From the cell containing the given text, extract its center point as (x, y) coordinate. 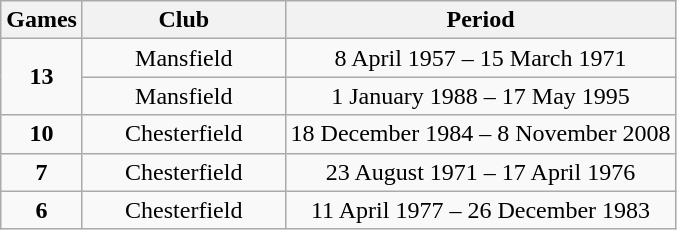
Games (42, 20)
18 December 1984 – 8 November 2008 (480, 134)
Period (480, 20)
23 August 1971 – 17 April 1976 (480, 172)
7 (42, 172)
10 (42, 134)
8 April 1957 – 15 March 1971 (480, 58)
13 (42, 77)
1 January 1988 – 17 May 1995 (480, 96)
Club (184, 20)
11 April 1977 – 26 December 1983 (480, 210)
6 (42, 210)
